Provide the [X, Y] coordinate of the cell's center where the given text is located.  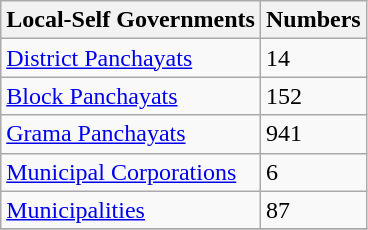
152 [313, 96]
14 [313, 58]
Block Panchayats [131, 96]
Municipalities [131, 210]
Local-Self Governments [131, 20]
87 [313, 210]
Municipal Corporations [131, 172]
Grama Panchayats [131, 134]
Numbers [313, 20]
6 [313, 172]
District Panchayats [131, 58]
941 [313, 134]
